For the text-containing cell, return its midpoint in (x, y) coordinate format. 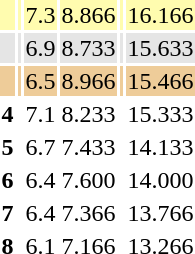
5 (8, 147)
7.3 (40, 15)
7.366 (88, 213)
6.7 (40, 147)
6.9 (40, 48)
7.433 (88, 147)
14.000 (160, 180)
8.733 (88, 48)
7 (8, 213)
6 (8, 180)
15.633 (160, 48)
8.233 (88, 114)
15.466 (160, 81)
6.5 (40, 81)
4 (8, 114)
7.1 (40, 114)
7.600 (88, 180)
16.166 (160, 15)
8.866 (88, 15)
15.333 (160, 114)
14.133 (160, 147)
13.766 (160, 213)
8.966 (88, 81)
